Output the [X, Y] coordinate of the center of the cell containing the given text.  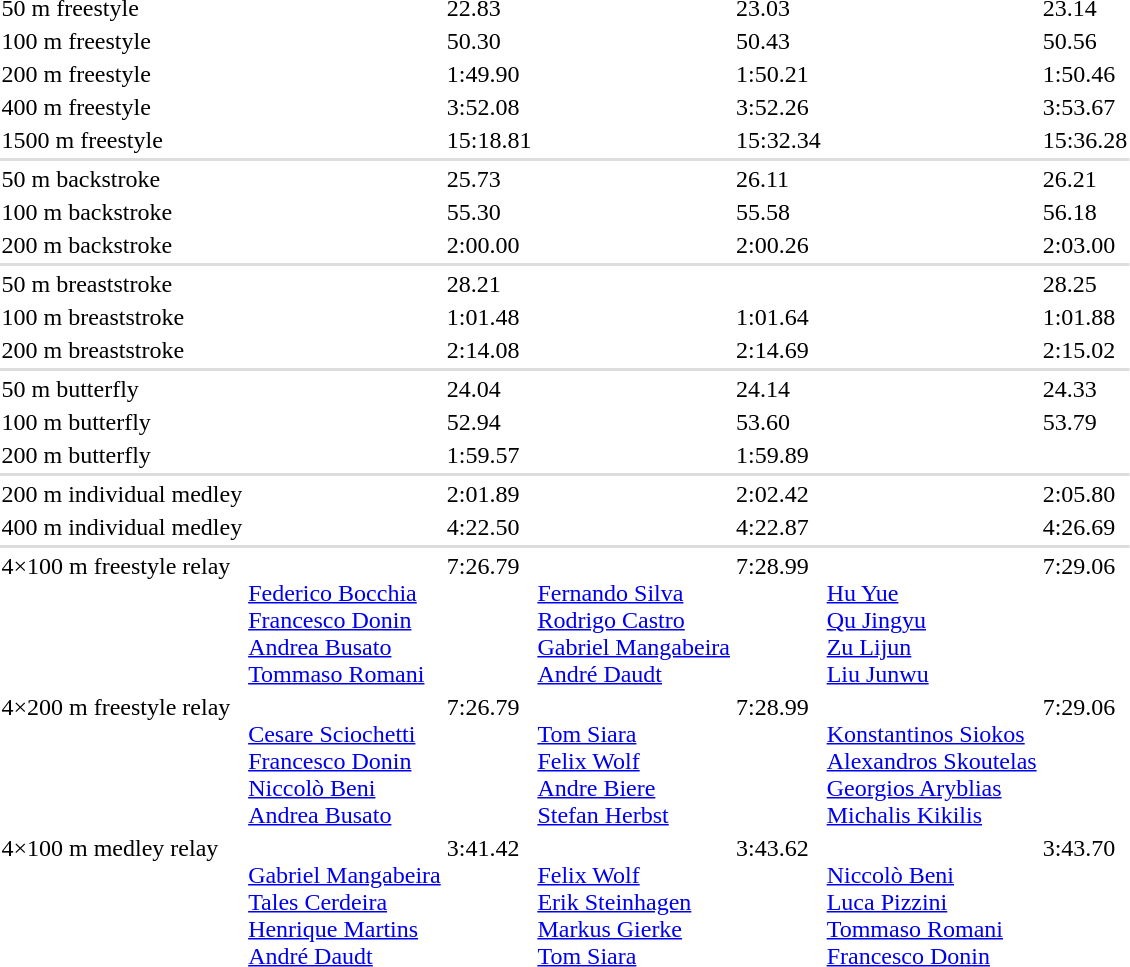
100 m freestyle [122, 41]
28.25 [1085, 284]
4×200 m freestyle relay [122, 761]
400 m freestyle [122, 107]
2:02.42 [778, 494]
24.14 [778, 389]
Cesare SciochettiFrancesco DoninNiccolò BeniAndrea Busato [345, 761]
4:26.69 [1085, 527]
50 m backstroke [122, 179]
200 m butterfly [122, 455]
Fernando SilvaRodrigo CastroGabriel MangabeiraAndré Daudt [634, 620]
15:32.34 [778, 140]
1:01.88 [1085, 317]
28.21 [489, 284]
2:15.02 [1085, 350]
24.33 [1085, 389]
1:01.64 [778, 317]
100 m breaststroke [122, 317]
4:22.50 [489, 527]
200 m freestyle [122, 74]
1:50.46 [1085, 74]
2:00.26 [778, 245]
Hu YueQu JingyuZu LijunLiu Junwu [932, 620]
50.30 [489, 41]
53.60 [778, 422]
Konstantinos SiokosAlexandros SkoutelasGeorgios ArybliasMichalis Kikilis [932, 761]
15:36.28 [1085, 140]
50 m breaststroke [122, 284]
24.04 [489, 389]
1:49.90 [489, 74]
Tom SiaraFelix WolfAndre BiereStefan Herbst [634, 761]
50 m butterfly [122, 389]
2:03.00 [1085, 245]
50.56 [1085, 41]
1:59.89 [778, 455]
53.79 [1085, 422]
3:53.67 [1085, 107]
55.58 [778, 212]
15:18.81 [489, 140]
1:50.21 [778, 74]
4:22.87 [778, 527]
100 m butterfly [122, 422]
1500 m freestyle [122, 140]
400 m individual medley [122, 527]
2:14.69 [778, 350]
2:05.80 [1085, 494]
55.30 [489, 212]
1:01.48 [489, 317]
1:59.57 [489, 455]
52.94 [489, 422]
4×100 m freestyle relay [122, 620]
3:52.26 [778, 107]
200 m backstroke [122, 245]
200 m breaststroke [122, 350]
26.21 [1085, 179]
25.73 [489, 179]
200 m individual medley [122, 494]
3:52.08 [489, 107]
26.11 [778, 179]
2:01.89 [489, 494]
Federico BocchiaFrancesco DoninAndrea BusatoTommaso Romani [345, 620]
100 m backstroke [122, 212]
2:00.00 [489, 245]
56.18 [1085, 212]
50.43 [778, 41]
2:14.08 [489, 350]
